Find where the given text appears and provide that cell's center as [X, Y] coordinate. 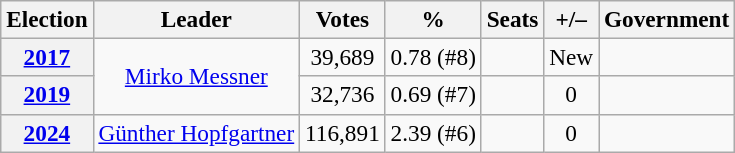
2017 [47, 57]
% [433, 19]
Mirko Messner [196, 76]
Leader [196, 19]
39,689 [343, 57]
2024 [47, 133]
0.78 (#8) [433, 57]
Seats [512, 19]
+/– [572, 19]
2.39 (#6) [433, 133]
0.69 (#7) [433, 95]
Votes [343, 19]
Günther Hopfgartner [196, 133]
32,736 [343, 95]
Government [667, 19]
116,891 [343, 133]
Election [47, 19]
New [572, 57]
2019 [47, 95]
